Return the (x, y) coordinate for the center point of the cell that contains the specified text.  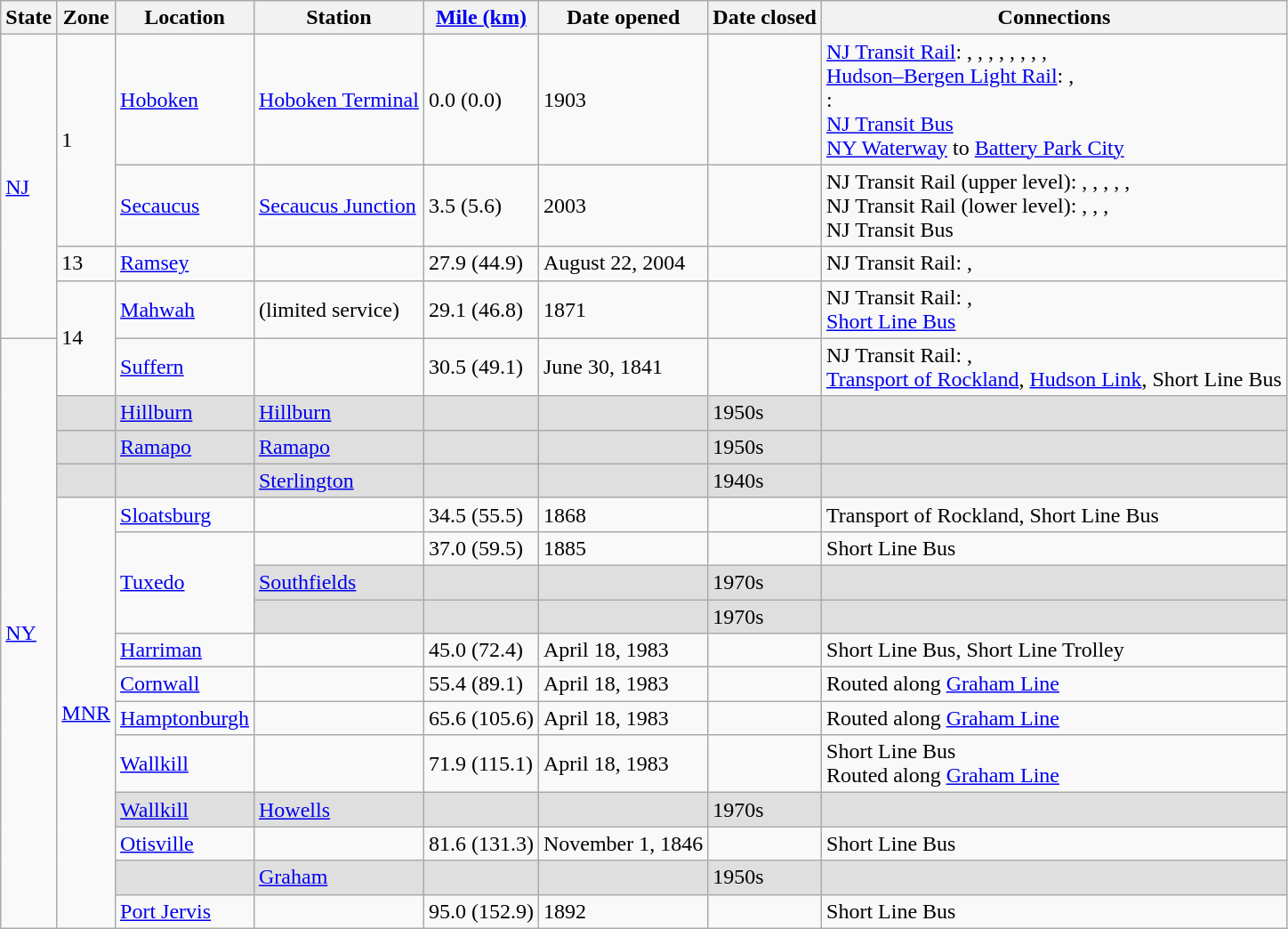
Station (338, 18)
Hamptonburgh (185, 718)
Transport of Rockland, Short Line Bus (1055, 514)
14 (86, 338)
Hoboken (185, 100)
Otisville (185, 844)
Hoboken Terminal (338, 100)
Tuxedo (185, 582)
Short Line Bus, Short Line Trolley (1055, 650)
1892 (623, 911)
37.0 (59.5) (480, 548)
Sloatsburg (185, 514)
November 1, 1846 (623, 844)
13 (86, 263)
(limited service) (338, 310)
1903 (623, 100)
Location (185, 18)
1871 (623, 310)
1940s (765, 481)
Date closed (765, 18)
NJ Transit Rail: , , , , , , , , Hudson–Bergen Light Rail: , : NJ Transit Bus NY Waterway to Battery Park City (1055, 100)
Port Jervis (185, 911)
Secaucus (185, 206)
Short Line BusRouted along Graham Line (1055, 763)
Mahwah (185, 310)
Connections (1055, 18)
1 (86, 141)
MNR (86, 713)
NJ Transit Rail (upper level): , , , , , NJ Transit Rail (lower level): , , , NJ Transit Bus (1055, 206)
June 30, 1841 (623, 367)
Secaucus Junction (338, 206)
August 22, 2004 (623, 263)
Sterlington (338, 481)
30.5 (49.1) (480, 367)
0.0 (0.0) (480, 100)
34.5 (55.5) (480, 514)
Howells (338, 810)
Graham (338, 877)
65.6 (105.6) (480, 718)
95.0 (152.9) (480, 911)
State (28, 18)
Zone (86, 18)
29.1 (46.8) (480, 310)
Cornwall (185, 684)
71.9 (115.1) (480, 763)
55.4 (89.1) (480, 684)
Date opened (623, 18)
27.9 (44.9) (480, 263)
NJ Transit Rail: , Short Line Bus (1055, 310)
NJ (28, 187)
Suffern (185, 367)
81.6 (131.3) (480, 844)
45.0 (72.4) (480, 650)
NJ Transit Rail: , Transport of Rockland, Hudson Link, Short Line Bus (1055, 367)
NJ Transit Rail: , (1055, 263)
Southfields (338, 582)
3.5 (5.6) (480, 206)
NY (28, 634)
1868 (623, 514)
2003 (623, 206)
1885 (623, 548)
Ramsey (185, 263)
Mile (km) (480, 18)
Harriman (185, 650)
